Extract the [X, Y] coordinate from the center of the cell holding the provided text.  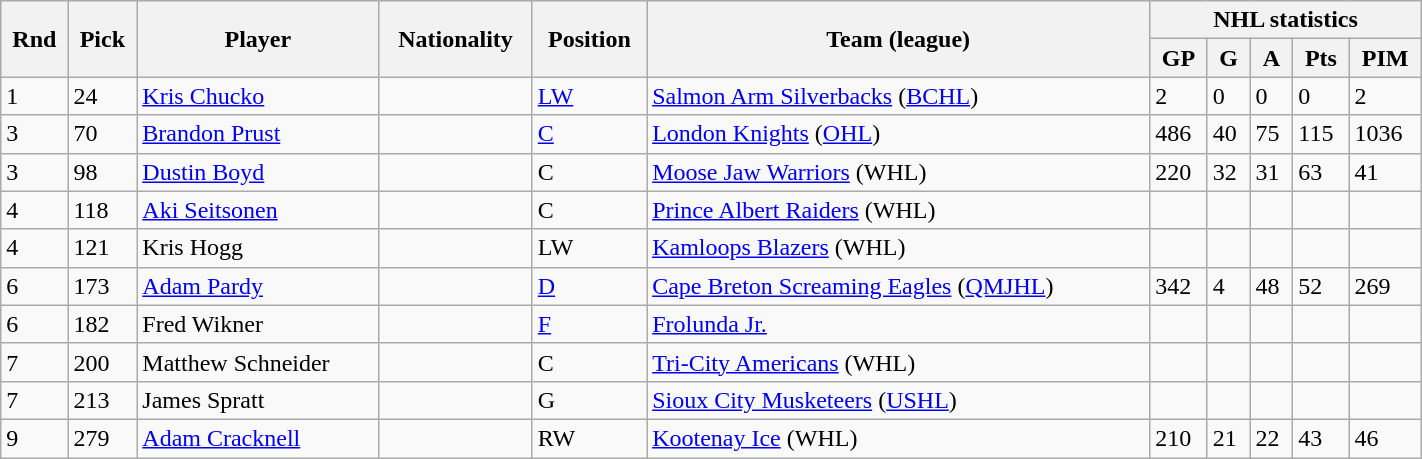
Moose Jaw Warriors (WHL) [898, 172]
213 [102, 400]
486 [1178, 134]
James Spratt [258, 400]
22 [1272, 438]
1 [34, 96]
Rnd [34, 39]
Pts [1321, 58]
200 [102, 362]
Kris Hogg [258, 248]
Tri-City Americans (WHL) [898, 362]
RW [589, 438]
Position [589, 39]
1036 [1385, 134]
182 [102, 324]
Player [258, 39]
40 [1228, 134]
52 [1321, 286]
32 [1228, 172]
41 [1385, 172]
75 [1272, 134]
Adam Cracknell [258, 438]
GP [1178, 58]
46 [1385, 438]
31 [1272, 172]
Sioux City Musketeers (USHL) [898, 400]
Pick [102, 39]
Dustin Boyd [258, 172]
Matthew Schneider [258, 362]
Salmon Arm Silverbacks (BCHL) [898, 96]
Kootenay Ice (WHL) [898, 438]
210 [1178, 438]
24 [102, 96]
118 [102, 210]
D [589, 286]
Nationality [456, 39]
F [589, 324]
115 [1321, 134]
Fred Wikner [258, 324]
21 [1228, 438]
Brandon Prust [258, 134]
279 [102, 438]
173 [102, 286]
Kamloops Blazers (WHL) [898, 248]
London Knights (OHL) [898, 134]
NHL statistics [1286, 20]
PIM [1385, 58]
43 [1321, 438]
Prince Albert Raiders (WHL) [898, 210]
70 [102, 134]
Team (league) [898, 39]
A [1272, 58]
Kris Chucko [258, 96]
121 [102, 248]
9 [34, 438]
342 [1178, 286]
63 [1321, 172]
48 [1272, 286]
269 [1385, 286]
Aki Seitsonen [258, 210]
Frolunda Jr. [898, 324]
98 [102, 172]
Cape Breton Screaming Eagles (QMJHL) [898, 286]
220 [1178, 172]
Adam Pardy [258, 286]
